Locate the cell with the specified text and output its [x, y] center coordinate. 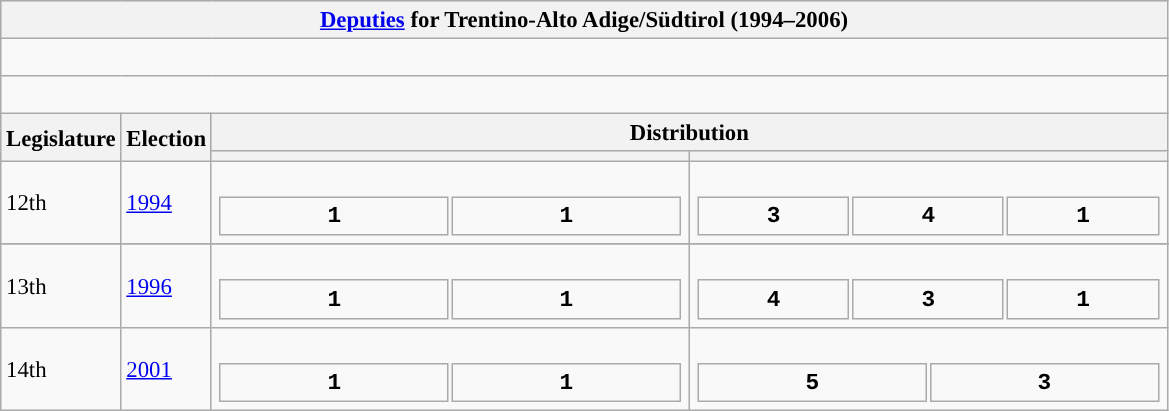
12th [61, 204]
Legislature [61, 138]
2001 [166, 368]
1994 [166, 204]
1996 [166, 286]
14th [61, 368]
Deputies for Trentino-Alto Adige/Südtirol (1994–2006) [584, 20]
3 4 1 [928, 204]
4 3 1 [928, 286]
5 3 [928, 368]
13th [61, 286]
5 [812, 382]
Distribution [689, 133]
Election [166, 138]
